Return the [X, Y] coordinate for the center point of the cell that contains the specified text.  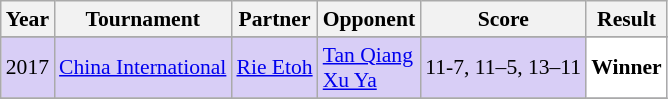
2017 [28, 68]
Winner [626, 68]
Year [28, 19]
11-7, 11–5, 13–11 [503, 68]
Rie Etoh [274, 68]
Tan Qiang Xu Ya [370, 68]
Partner [274, 19]
Result [626, 19]
Tournament [142, 19]
China International [142, 68]
Opponent [370, 19]
Score [503, 19]
